Find where the given text appears and provide that cell's center as (X, Y) coordinate. 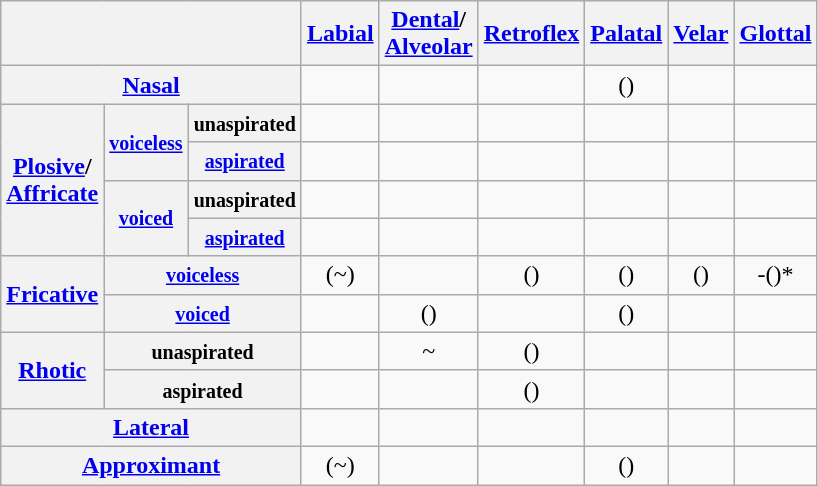
Dental/Alveolar (428, 34)
Fricative (52, 294)
Retroflex (532, 34)
-()* (776, 275)
Nasal (152, 85)
Plosive/Affricate (52, 180)
Labial (340, 34)
Rhotic (52, 370)
Glottal (776, 34)
Approximant (152, 465)
Palatal (626, 34)
Lateral (152, 427)
Velar (701, 34)
~ (428, 351)
